Locate the cell with the specified text and output its (X, Y) center coordinate. 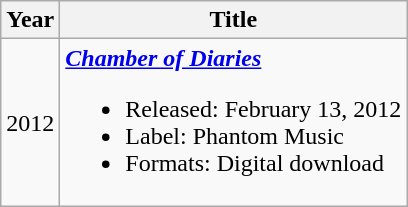
Title (234, 20)
Chamber of DiariesReleased: February 13, 2012Label: Phantom MusicFormats: Digital download (234, 122)
Year (30, 20)
2012 (30, 122)
